Provide the (x, y) coordinate of the cell's center where the given text is located.  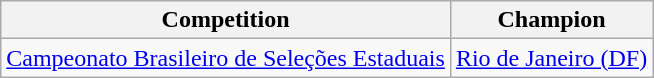
Competition (226, 20)
Rio de Janeiro (DF) (551, 58)
Champion (551, 20)
Campeonato Brasileiro de Seleções Estaduais (226, 58)
